Find where the given text appears and provide that cell's center as [X, Y] coordinate. 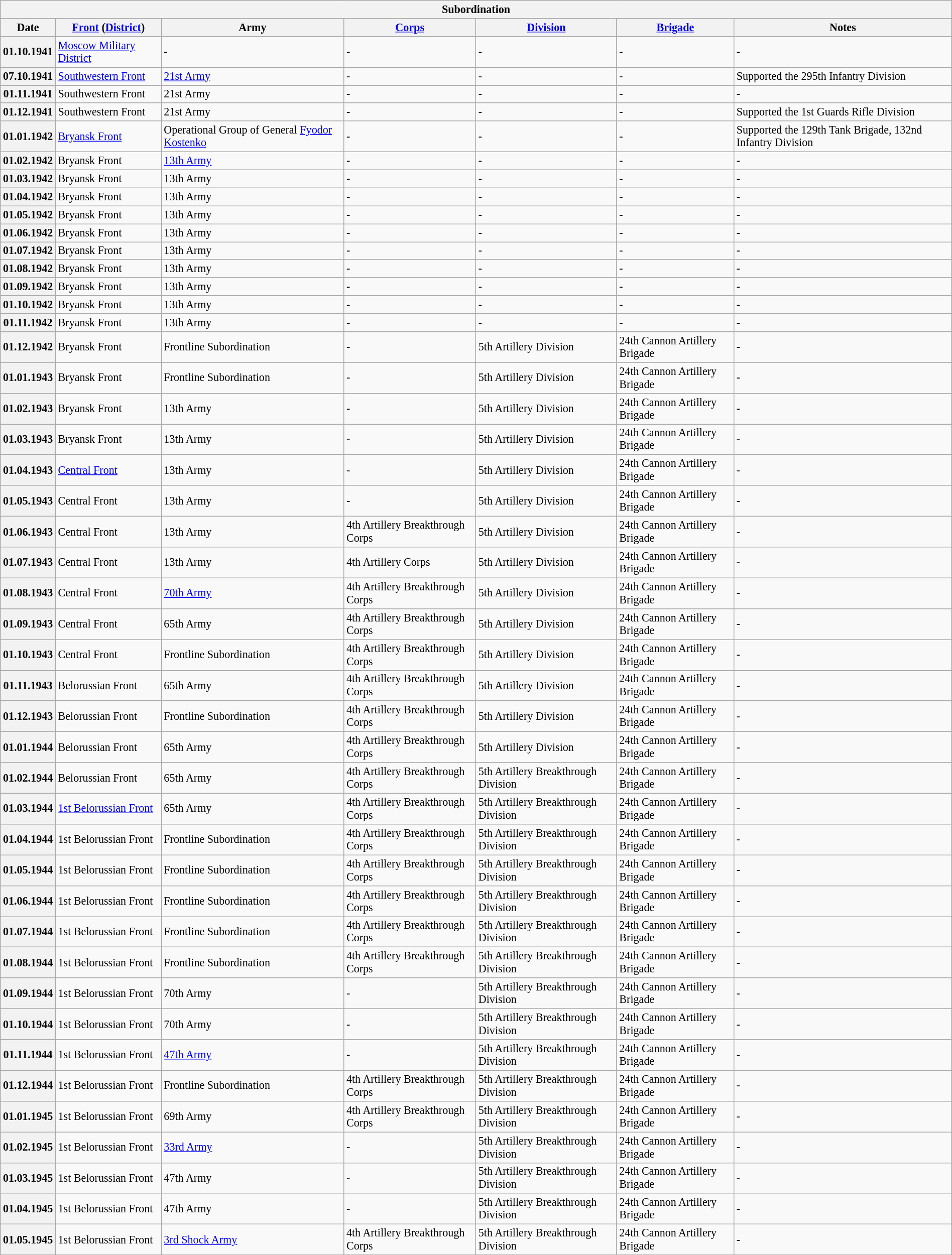
01.02.1942 [28, 161]
Corps [410, 27]
01.08.1942 [28, 269]
01.04.1944 [28, 839]
01.01.1943 [28, 378]
Division [546, 27]
Brigade [675, 27]
01.09.1944 [28, 993]
4th Artillery Corps [410, 562]
01.10.1944 [28, 1024]
01.12.1941 [28, 112]
01.08.1943 [28, 593]
01.03.1942 [28, 179]
01.12.1943 [28, 716]
01.04.1942 [28, 197]
01.09.1943 [28, 623]
3rd Shock Army [253, 1239]
Supported the 1st Guards Rifle Division [843, 112]
01.02.1945 [28, 1147]
01.09.1942 [28, 287]
01.08.1944 [28, 963]
01.04.1943 [28, 470]
01.02.1943 [28, 409]
01.07.1943 [28, 562]
01.03.1945 [28, 1178]
01.03.1943 [28, 439]
01.12.1944 [28, 1085]
01.05.1944 [28, 870]
01.11.1941 [28, 94]
01.10.1942 [28, 305]
Army [253, 27]
07.10.1941 [28, 76]
Supported the 295th Infantry Division [843, 76]
Date [28, 27]
01.05.1945 [28, 1239]
01.05.1943 [28, 501]
01.03.1944 [28, 808]
01.12.1942 [28, 346]
Front (District) [108, 27]
Moscow Military District [108, 51]
01.02.1944 [28, 778]
01.05.1942 [28, 215]
01.06.1942 [28, 232]
01.06.1944 [28, 901]
01.07.1942 [28, 250]
01.07.1944 [28, 932]
01.06.1943 [28, 531]
Notes [843, 27]
01.11.1942 [28, 322]
01.11.1944 [28, 1054]
33rd Army [253, 1147]
01.10.1943 [28, 655]
01.01.1945 [28, 1116]
01.01.1944 [28, 747]
Subordination [476, 9]
01.04.1945 [28, 1209]
Supported the 129th Tank Brigade, 132nd Infantry Division [843, 137]
01.01.1942 [28, 137]
Operational Group of General Fyodor Kostenko [253, 137]
01.10.1941 [28, 51]
69th Army [253, 1116]
01.11.1943 [28, 686]
